Identify which cell holds the provided text, then report its [X, Y] central coordinate. 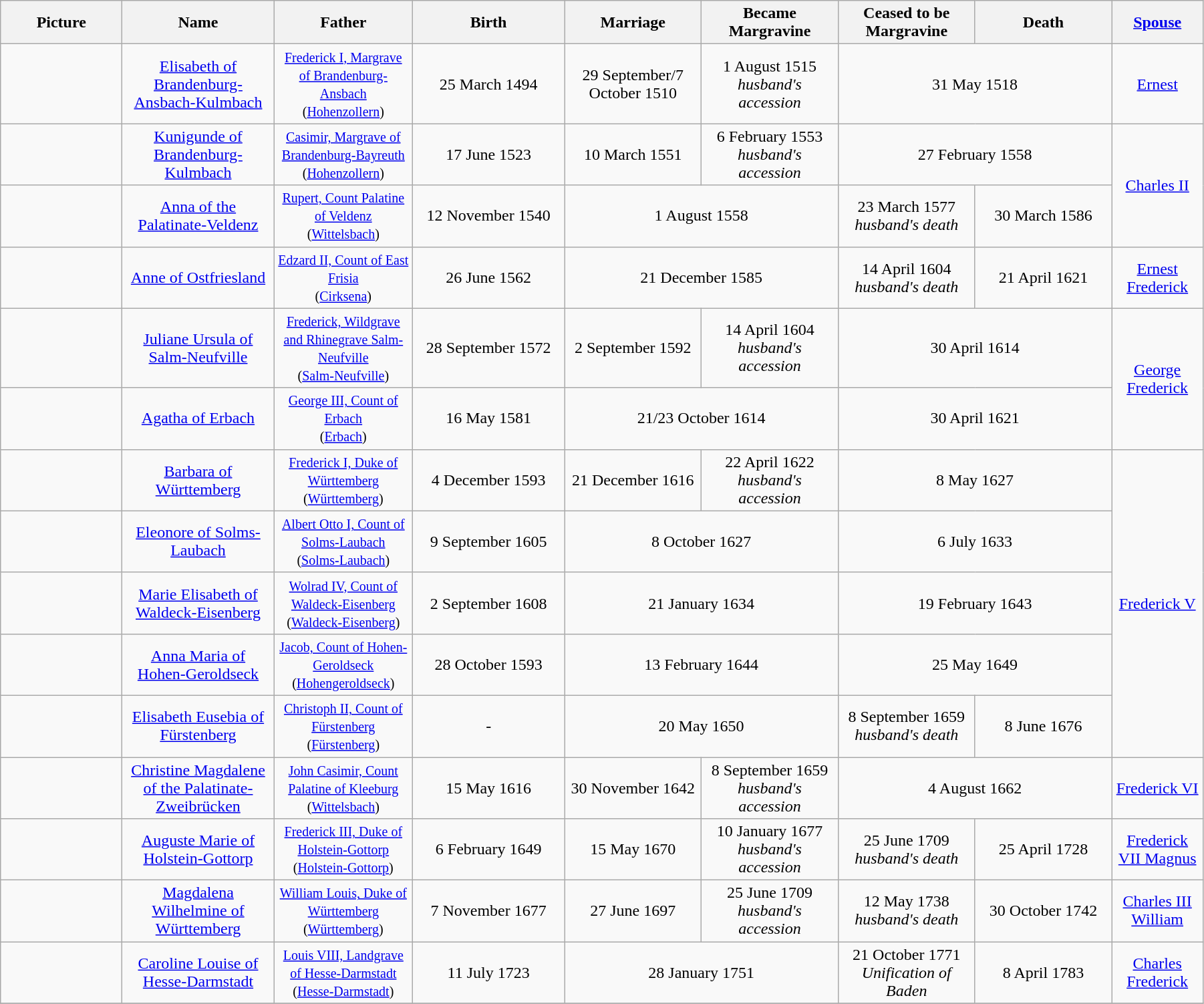
Charles III William [1157, 911]
16 May 1581 [488, 418]
30 April 1614 [975, 348]
25 June 1709husband's death [906, 850]
8 May 1627 [975, 480]
27 June 1697 [633, 911]
Picture [61, 23]
8 September 1659husband's accession [770, 787]
Frederick V [1157, 603]
8 June 1676 [1044, 726]
Kunigunde of Brandenburg-Kulmbach [198, 154]
Frederick VII Magnus [1157, 850]
Caroline Louise of Hesse-Darmstadt [198, 973]
21 December 1616 [633, 480]
21 October 1771Unification of Baden [906, 973]
8 October 1627 [702, 541]
8 April 1783 [1044, 973]
15 May 1616 [488, 787]
Name [198, 23]
8 September 1659husband's death [906, 726]
Anna of the Palatinate-Veldenz [198, 216]
1 August 1515husband's accession [770, 84]
Edzard II, Count of East Frisia(Cirksena) [343, 277]
30 March 1586 [1044, 216]
21/23 October 1614 [702, 418]
Casimir, Margrave of Brandenburg-Bayreuth(Hohenzollern) [343, 154]
30 April 1621 [975, 418]
Death [1044, 23]
Barbara of Württemberg [198, 480]
Juliane Ursula of Salm-Neufville [198, 348]
Eleonore of Solms-Laubach [198, 541]
Ernest [1157, 84]
22 April 1622husband's accession [770, 480]
14 April 1604husband's accession [770, 348]
Agatha of Erbach [198, 418]
Spouse [1157, 23]
14 April 1604husband's death [906, 277]
31 May 1518 [975, 84]
Marriage [633, 23]
Anne of Ostfriesland [198, 277]
Frederick III, Duke of Holstein-Gottorp(Holstein-Gottorp) [343, 850]
30 November 1642 [633, 787]
6 February 1553husband's accession [770, 154]
11 July 1723 [488, 973]
21 December 1585 [702, 277]
Magdalena Wilhelmine of Württemberg [198, 911]
12 November 1540 [488, 216]
Frederick I, Margrave of Brandenburg-Ansbach(Hohenzollern) [343, 84]
Frederick I, Duke of Württemberg(Württemberg) [343, 480]
William Louis, Duke of Württemberg(Württemberg) [343, 911]
4 August 1662 [975, 787]
- [488, 726]
Wolrad IV, Count of Waldeck-Eisenberg(Waldeck-Eisenberg) [343, 603]
2 September 1592 [633, 348]
21 April 1621 [1044, 277]
Elisabeth of Brandenburg-Ansbach-Kulmbach [198, 84]
Christine Magdalene of the Palatinate-Zweibrücken [198, 787]
9 September 1605 [488, 541]
6 July 1633 [975, 541]
Ernest Frederick [1157, 277]
12 May 1738husband's death [906, 911]
2 September 1608 [488, 603]
19 February 1643 [975, 603]
25 May 1649 [975, 664]
Anna Maria of Hohen-Geroldseck [198, 664]
Auguste Marie of Holstein-Gottorp [198, 850]
Christoph II, Count of Fürstenberg(Fürstenberg) [343, 726]
25 April 1728 [1044, 850]
10 January 1677husband's accession [770, 850]
13 February 1644 [702, 664]
Ceased to be Margravine [906, 23]
29 September/7 October 1510 [633, 84]
6 February 1649 [488, 850]
25 June 1709husband's accession [770, 911]
1 August 1558 [702, 216]
Frederick, Wildgrave and Rhinegrave Salm-Neufville(Salm-Neufville) [343, 348]
4 December 1593 [488, 480]
George Frederick [1157, 378]
George III, Count of Erbach(Erbach) [343, 418]
John Casimir, Count Palatine of Kleeburg(Wittelsbach) [343, 787]
Father [343, 23]
28 October 1593 [488, 664]
Jacob, Count of Hohen-Geroldseck(Hohengeroldseck) [343, 664]
Charles II [1157, 185]
28 January 1751 [702, 973]
26 June 1562 [488, 277]
10 March 1551 [633, 154]
30 October 1742 [1044, 911]
21 January 1634 [702, 603]
Became Margravine [770, 23]
27 February 1558 [975, 154]
Louis VIII, Landgrave of Hesse-Darmstadt(Hesse-Darmstadt) [343, 973]
Marie Elisabeth of Waldeck-Eisenberg [198, 603]
20 May 1650 [702, 726]
Frederick VI [1157, 787]
Charles Frederick [1157, 973]
23 March 1577husband's death [906, 216]
Albert Otto I, Count of Solms-Laubach(Solms-Laubach) [343, 541]
7 November 1677 [488, 911]
Birth [488, 23]
Rupert, Count Palatine of Veldenz(Wittelsbach) [343, 216]
Elisabeth Eusebia of Fürstenberg [198, 726]
28 September 1572 [488, 348]
25 March 1494 [488, 84]
15 May 1670 [633, 850]
17 June 1523 [488, 154]
